Search for the cell housing the specified text and yield its [X, Y] center coordinate. 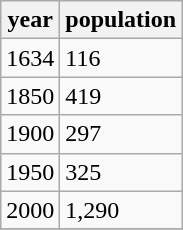
1,290 [121, 210]
116 [121, 58]
2000 [30, 210]
year [30, 20]
1634 [30, 58]
1850 [30, 96]
1900 [30, 134]
1950 [30, 172]
population [121, 20]
297 [121, 134]
325 [121, 172]
419 [121, 96]
